Scan for the cell matching the given text and deliver its (X, Y) coordinate at center. 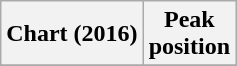
Chart (2016) (72, 34)
Peakposition (189, 34)
